Identify which cell holds the provided text, then report its [x, y] central coordinate. 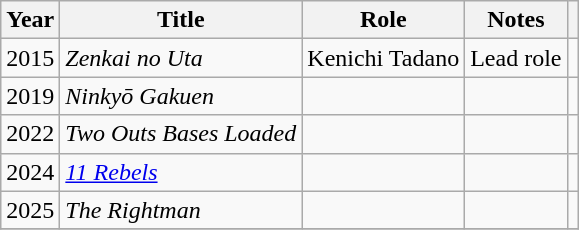
The Rightman [181, 210]
Two Outs Bases Loaded [181, 134]
Title [181, 20]
Notes [516, 20]
11 Rebels [181, 172]
Ninkyō Gakuen [181, 96]
Zenkai no Uta [181, 58]
2019 [30, 96]
2022 [30, 134]
Year [30, 20]
Kenichi Tadano [384, 58]
2024 [30, 172]
2015 [30, 58]
2025 [30, 210]
Role [384, 20]
Lead role [516, 58]
